From the cell containing the given text, extract its center point as [x, y] coordinate. 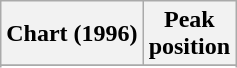
Chart (1996) [72, 34]
Peakposition [189, 34]
